Scan for the cell matching the given text and deliver its [X, Y] coordinate at center. 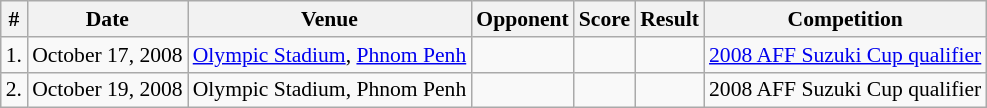
2. [14, 90]
Competition [845, 19]
Opponent [522, 19]
October 17, 2008 [108, 55]
Date [108, 19]
1. [14, 55]
Venue [330, 19]
# [14, 19]
Score [604, 19]
October 19, 2008 [108, 90]
Result [670, 19]
